Identify which cell holds the provided text, then report its (X, Y) central coordinate. 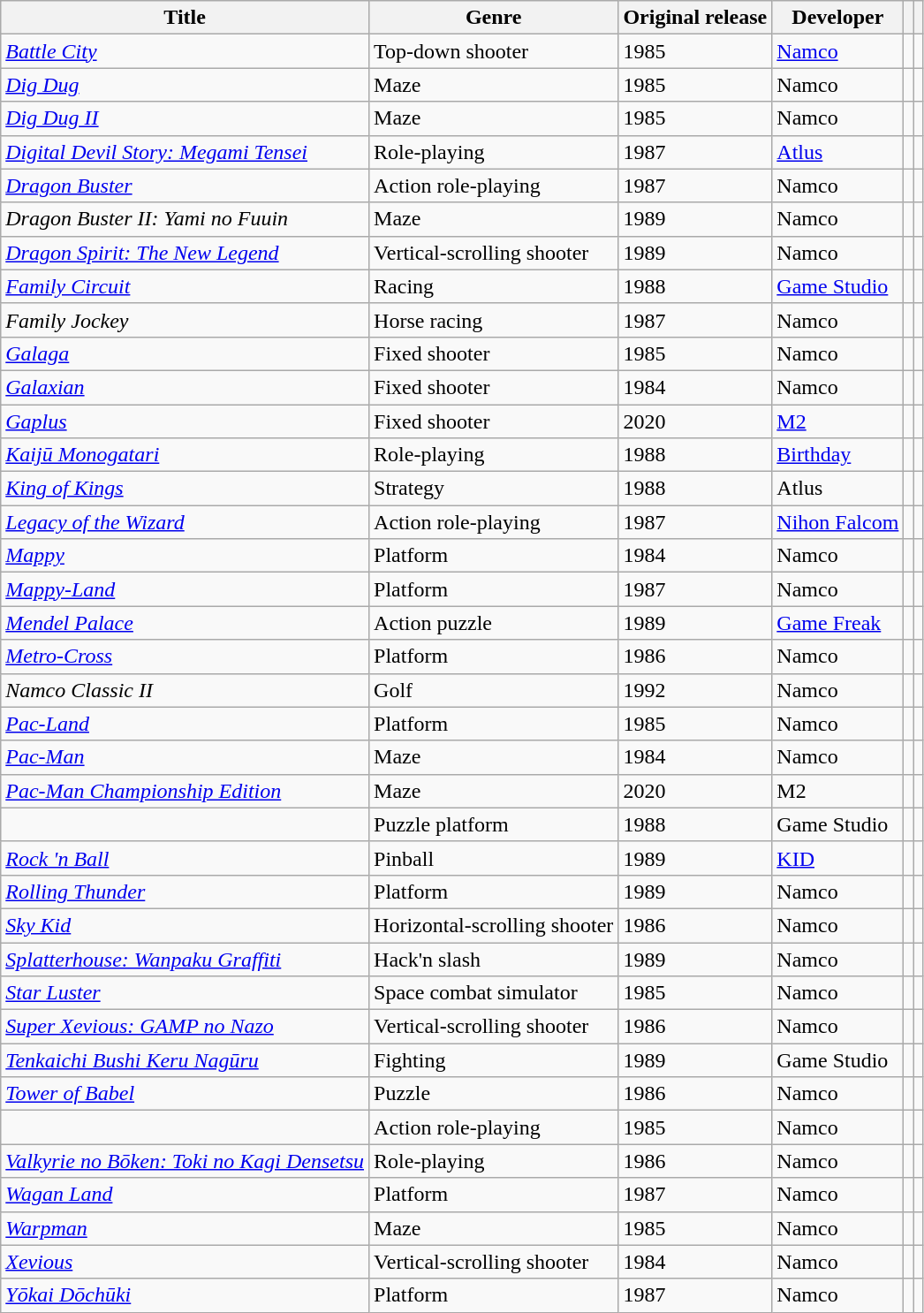
Digital Devil Story: Megami Tensei (186, 152)
Mendel Palace (186, 623)
Dig Dug II (186, 118)
Super Xevious: GAMP no Nazo (186, 1027)
Valkyrie no Bōken: Toki no Kagi Densetsu (186, 1161)
Dragon Spirit: The New Legend (186, 253)
Space combat simulator (494, 993)
Warpman (186, 1228)
Xevious (186, 1262)
Kaijū Monogatari (186, 455)
Game Freak (837, 623)
Dragon Buster II: Yami no Fuuin (186, 219)
Galaga (186, 353)
Pac-Land (186, 724)
Splatterhouse: Wanpaku Graffiti (186, 959)
Title (186, 18)
Pac-Man (186, 757)
Genre (494, 18)
Fighting (494, 1060)
Racing (494, 286)
King of Kings (186, 489)
Dig Dug (186, 85)
Horse racing (494, 320)
Birthday (837, 455)
Galaxian (186, 387)
Tenkaichi Bushi Keru Nagūru (186, 1060)
Developer (837, 18)
Tower of Babel (186, 1094)
Family Jockey (186, 320)
Mappy (186, 556)
Strategy (494, 489)
Action puzzle (494, 623)
Legacy of the Wizard (186, 522)
Hack'n slash (494, 959)
Dragon Buster (186, 186)
Horizontal-scrolling shooter (494, 925)
Golf (494, 690)
Gaplus (186, 421)
Pinball (494, 858)
Nihon Falcom (837, 522)
Mappy-Land (186, 589)
KID (837, 858)
Namco Classic II (186, 690)
Family Circuit (186, 286)
1992 (695, 690)
Sky Kid (186, 925)
Pac-Man Championship Edition (186, 791)
Rock 'n Ball (186, 858)
Original release (695, 18)
Top-down shooter (494, 51)
Star Luster (186, 993)
Yōkai Dōchūki (186, 1295)
Wagan Land (186, 1195)
Puzzle platform (494, 824)
Rolling Thunder (186, 892)
Puzzle (494, 1094)
Metro-Cross (186, 656)
Battle City (186, 51)
